Scan for the cell matching the given text and deliver its [X, Y] coordinate at center. 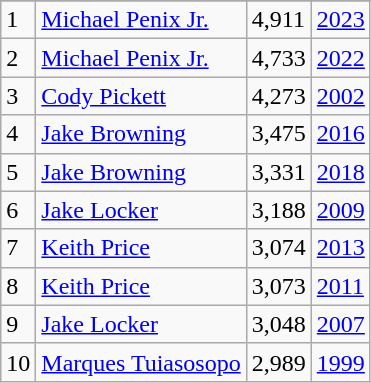
3,048 [278, 324]
1 [18, 20]
4 [18, 134]
2007 [340, 324]
8 [18, 286]
2011 [340, 286]
Cody Pickett [141, 96]
3,331 [278, 172]
3,074 [278, 248]
Marques Tuiasosopo [141, 362]
10 [18, 362]
2002 [340, 96]
7 [18, 248]
2022 [340, 58]
4,273 [278, 96]
3 [18, 96]
2023 [340, 20]
3,188 [278, 210]
2018 [340, 172]
2016 [340, 134]
3,475 [278, 134]
2 [18, 58]
5 [18, 172]
2013 [340, 248]
1999 [340, 362]
2,989 [278, 362]
2009 [340, 210]
3,073 [278, 286]
6 [18, 210]
4,733 [278, 58]
4,911 [278, 20]
9 [18, 324]
